Locate the cell with the specified text and output its [X, Y] center coordinate. 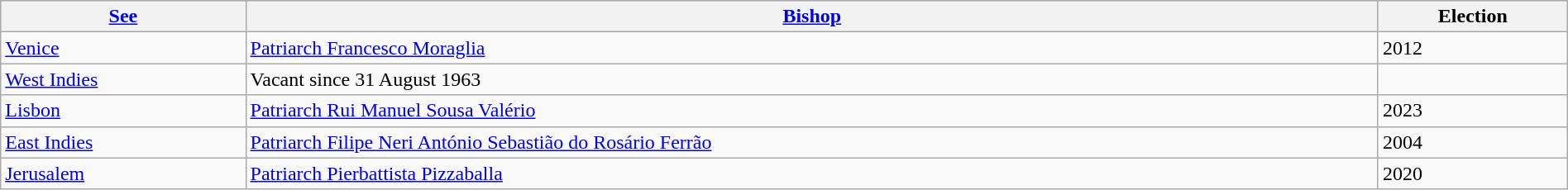
Lisbon [123, 111]
See [123, 17]
Election [1472, 17]
Bishop [812, 17]
Vacant since 31 August 1963 [812, 79]
Jerusalem [123, 173]
2020 [1472, 173]
2012 [1472, 48]
Patriarch Pierbattista Pizzaballa [812, 173]
2023 [1472, 111]
West Indies [123, 79]
Patriarch Rui Manuel Sousa Valério [812, 111]
Patriarch Francesco Moraglia [812, 48]
East Indies [123, 142]
2004 [1472, 142]
Patriarch Filipe Neri António Sebastião do Rosário Ferrão [812, 142]
Venice [123, 48]
